Provide the [X, Y] coordinate of the cell's center where the given text is located.  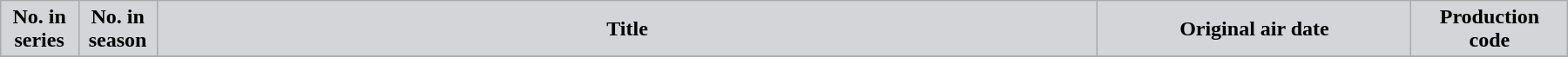
No. inseason [118, 29]
Title [627, 29]
Productioncode [1490, 29]
Original air date [1254, 29]
No. inseries [39, 29]
